Provide the (x, y) coordinate of the cell's center where the given text is located.  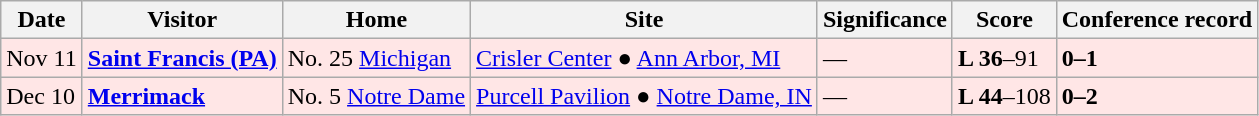
Dec 10 (42, 96)
Purcell Pavilion ● Notre Dame, IN (644, 96)
Saint Francis (PA) (182, 58)
— (884, 58)
Significance (884, 20)
Crisler Center ● Ann Arbor, MI (644, 58)
Site (644, 20)
Conference record (1156, 20)
Date (42, 20)
No. 5 Notre Dame (376, 96)
Nov 11 (42, 58)
0–1 (1156, 58)
Home (376, 20)
L 36–91 (1004, 58)
L 44–108 (1004, 96)
Score (1004, 20)
0–2 (1156, 96)
― (884, 96)
Visitor (182, 20)
Merrimack (182, 96)
No. 25 Michigan (376, 58)
